Identify which cell holds the provided text, then report its (x, y) central coordinate. 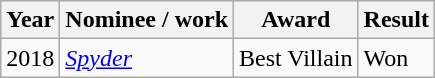
Year (30, 20)
Spyder (147, 58)
Nominee / work (147, 20)
Award (296, 20)
Best Villain (296, 58)
Won (396, 58)
Result (396, 20)
2018 (30, 58)
